Return the (x, y) coordinate for the center point of the cell that contains the specified text.  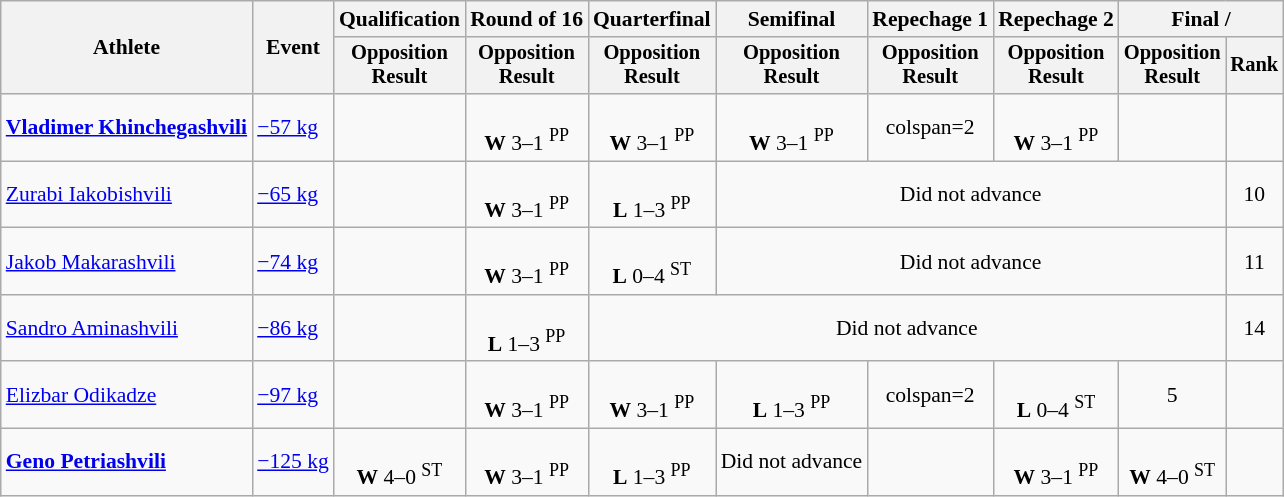
Rank (1255, 66)
−125 kg (293, 462)
Repechage 2 (1056, 19)
Sandro Aminashvili (126, 328)
14 (1255, 328)
Geno Petriashvili (126, 462)
Final / (1201, 19)
Athlete (126, 48)
10 (1255, 194)
Repechage 1 (930, 19)
Jakob Makarashvili (126, 262)
Elizbar Odikadze (126, 396)
Semifinal (792, 19)
5 (1172, 396)
Event (293, 48)
Vladimer Khinchegashvili (126, 128)
−57 kg (293, 128)
−74 kg (293, 262)
Qualification (400, 19)
−86 kg (293, 328)
11 (1255, 262)
Quarterfinal (652, 19)
−97 kg (293, 396)
Round of 16 (526, 19)
−65 kg (293, 194)
Zurabi Iakobishvili (126, 194)
